Pinpoint the cell where the given text exists, returning its [X, Y] midpoint coordinate. 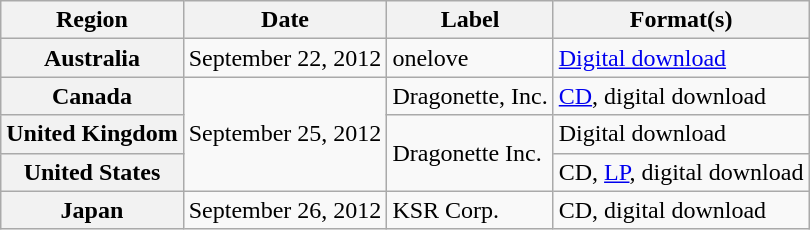
Canada [92, 96]
Dragonette Inc. [470, 153]
Format(s) [681, 20]
onelove [470, 58]
Region [92, 20]
September 25, 2012 [285, 134]
Dragonette, Inc. [470, 96]
KSR Corp. [470, 210]
Japan [92, 210]
CD, LP, digital download [681, 172]
September 22, 2012 [285, 58]
United Kingdom [92, 134]
Label [470, 20]
Australia [92, 58]
September 26, 2012 [285, 210]
United States [92, 172]
Date [285, 20]
